Return the [x, y] coordinate for the center point of the cell that contains the specified text.  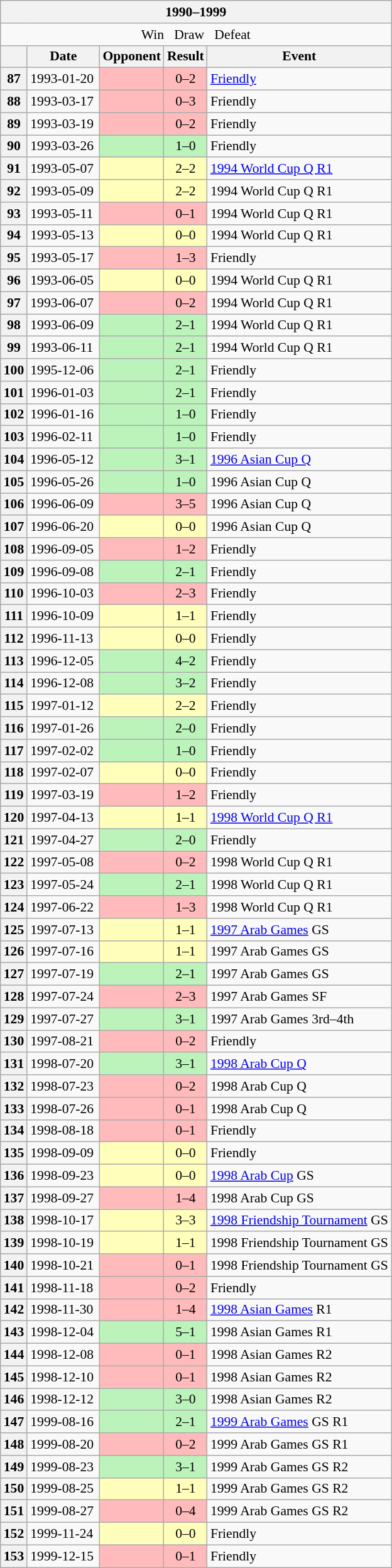
95 [14, 258]
1993-05-11 [63, 214]
3–2 [186, 683]
1993-05-13 [63, 236]
1999-11-24 [63, 1534]
143 [14, 1332]
Win Draw Defeat [196, 35]
102 [14, 415]
132 [14, 1086]
142 [14, 1310]
148 [14, 1444]
3–0 [186, 1400]
100 [14, 370]
122 [14, 863]
1998-09-09 [63, 1153]
135 [14, 1153]
1997-07-19 [63, 974]
1997 Arab Games SF [299, 997]
1998-09-27 [63, 1198]
1997-07-24 [63, 997]
87 [14, 79]
1993-05-07 [63, 169]
97 [14, 303]
1998-07-23 [63, 1086]
1998-09-23 [63, 1176]
1998-12-12 [63, 1400]
101 [14, 393]
1996-01-16 [63, 415]
1998-11-18 [63, 1288]
98 [14, 325]
1996-12-08 [63, 683]
1997-07-16 [63, 952]
1998-12-10 [63, 1377]
94 [14, 236]
113 [14, 661]
127 [14, 974]
1999-08-27 [63, 1511]
1990–1999 [196, 12]
139 [14, 1243]
1998-12-08 [63, 1355]
Opponent [132, 57]
1993-06-09 [63, 325]
1996-05-26 [63, 482]
118 [14, 773]
88 [14, 102]
137 [14, 1198]
133 [14, 1109]
1996-05-12 [63, 460]
1996-10-03 [63, 594]
149 [14, 1467]
116 [14, 728]
Date [63, 57]
1993-03-26 [63, 146]
152 [14, 1534]
146 [14, 1400]
91 [14, 169]
3–5 [186, 504]
1993-03-17 [63, 102]
1993-05-17 [63, 258]
1993-06-05 [63, 281]
1993-06-07 [63, 303]
121 [14, 840]
93 [14, 214]
123 [14, 885]
114 [14, 683]
1996-10-09 [63, 616]
1997-02-02 [63, 751]
1997-04-27 [63, 840]
1997-05-24 [63, 885]
147 [14, 1422]
1999-08-20 [63, 1444]
131 [14, 1064]
1997-03-19 [63, 795]
1997-08-21 [63, 1042]
1998-10-19 [63, 1243]
141 [14, 1288]
115 [14, 706]
1996-09-05 [63, 549]
1999-12-15 [63, 1556]
1998-10-17 [63, 1221]
1998-07-20 [63, 1064]
134 [14, 1131]
106 [14, 504]
1999-08-25 [63, 1489]
5–1 [186, 1332]
0–4 [186, 1511]
89 [14, 124]
107 [14, 527]
110 [14, 594]
1998-08-18 [63, 1131]
138 [14, 1221]
1997-06-22 [63, 907]
1996-11-13 [63, 639]
0–3 [186, 102]
136 [14, 1176]
120 [14, 818]
92 [14, 191]
1997-07-27 [63, 1019]
1993-06-11 [63, 348]
1996-02-11 [63, 437]
153 [14, 1556]
1997-04-13 [63, 818]
1998-07-26 [63, 1109]
1999-08-23 [63, 1467]
145 [14, 1377]
105 [14, 482]
125 [14, 930]
108 [14, 549]
117 [14, 751]
1998-10-21 [63, 1265]
1996-06-20 [63, 527]
119 [14, 795]
112 [14, 639]
3–3 [186, 1221]
1998-12-04 [63, 1332]
Result [186, 57]
103 [14, 437]
1996-06-09 [63, 504]
150 [14, 1489]
1997-01-12 [63, 706]
129 [14, 1019]
1997-07-13 [63, 930]
140 [14, 1265]
99 [14, 348]
126 [14, 952]
124 [14, 907]
151 [14, 1511]
4–2 [186, 661]
1993-03-19 [63, 124]
1997-01-26 [63, 728]
96 [14, 281]
1999-08-16 [63, 1422]
1996-12-05 [63, 661]
111 [14, 616]
1993-05-09 [63, 191]
1996-09-08 [63, 572]
1993-01-20 [63, 79]
1998-11-30 [63, 1310]
144 [14, 1355]
1997-02-07 [63, 773]
Event [299, 57]
1997 Arab Games 3rd–4th [299, 1019]
130 [14, 1042]
1997-05-08 [63, 863]
109 [14, 572]
1995-12-06 [63, 370]
128 [14, 997]
90 [14, 146]
104 [14, 460]
1996-01-03 [63, 393]
